Return (x, y) of the center of cell containing provided text 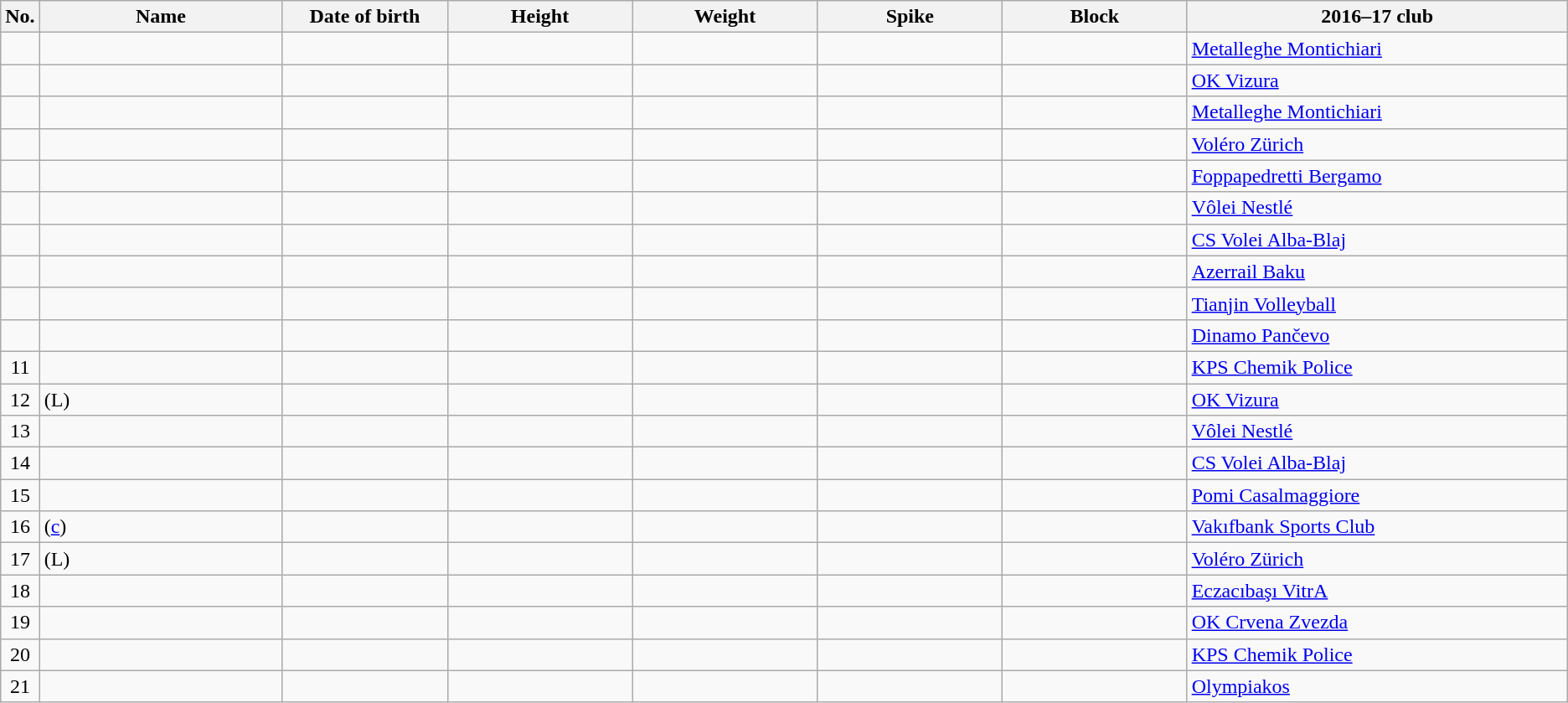
19 (20, 623)
17 (20, 559)
Block (1096, 17)
Azerrail Baku (1377, 271)
Spike (910, 17)
Tianjin Volleyball (1377, 303)
Pomi Casalmaggiore (1377, 495)
Dinamo Pančevo (1377, 335)
Foppapedretti Bergamo (1377, 176)
Vakıfbank Sports Club (1377, 527)
18 (20, 591)
Weight (725, 17)
14 (20, 463)
Name (161, 17)
13 (20, 432)
Height (539, 17)
Olympiakos (1377, 686)
21 (20, 686)
Eczacıbaşı VitrA (1377, 591)
12 (20, 400)
20 (20, 654)
No. (20, 17)
15 (20, 495)
Date of birth (365, 17)
16 (20, 527)
OK Crvena Zvezda (1377, 623)
2016–17 club (1377, 17)
(c) (161, 527)
11 (20, 367)
